Return the (X, Y) coordinate for the center point of the cell that contains the specified text.  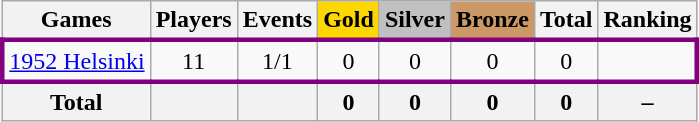
1952 Helsinki (76, 60)
1/1 (277, 60)
Games (76, 21)
Players (194, 21)
Events (277, 21)
Bronze (492, 21)
Silver (414, 21)
– (648, 101)
11 (194, 60)
Gold (349, 21)
Ranking (648, 21)
